Identify which cell holds the provided text, then report its (X, Y) central coordinate. 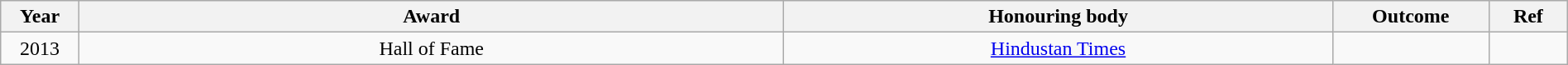
Outcome (1411, 17)
Award (432, 17)
Year (40, 17)
Hall of Fame (432, 48)
Hindustan Times (1059, 48)
2013 (40, 48)
Ref (1528, 17)
Honouring body (1059, 17)
